Determine the [x, y] coordinate at the center of the cell enclosing the given text.  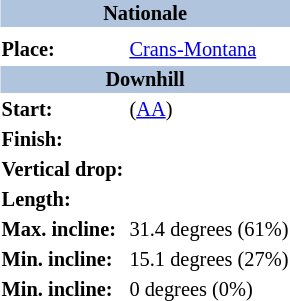
Vertical drop: [62, 170]
Length: [62, 200]
Downhill [145, 80]
15.1 degrees (27%) [209, 260]
Crans-Montana [209, 50]
(AA) [209, 110]
Nationale [145, 14]
Max. incline: [62, 230]
Start: [62, 110]
Place: [62, 50]
Min. incline: [62, 260]
Finish: [62, 140]
31.4 degrees (61%) [209, 230]
